Extract the [X, Y] coordinate from the center of the cell holding the provided text.  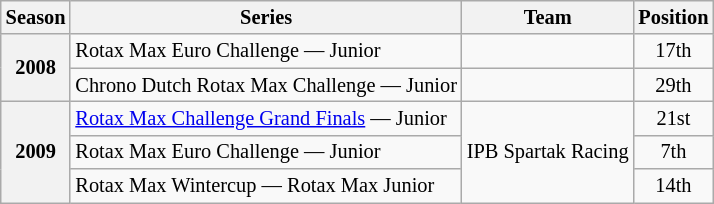
7th [673, 152]
29th [673, 85]
Series [266, 17]
Team [548, 17]
2009 [36, 152]
Chrono Dutch Rotax Max Challenge — Junior [266, 85]
21st [673, 118]
17th [673, 51]
Rotax Max Wintercup — Rotax Max Junior [266, 186]
IPB Spartak Racing [548, 152]
14th [673, 186]
2008 [36, 68]
Rotax Max Challenge Grand Finals — Junior [266, 118]
Season [36, 17]
Position [673, 17]
